Scan for the cell matching the given text and deliver its [X, Y] coordinate at center. 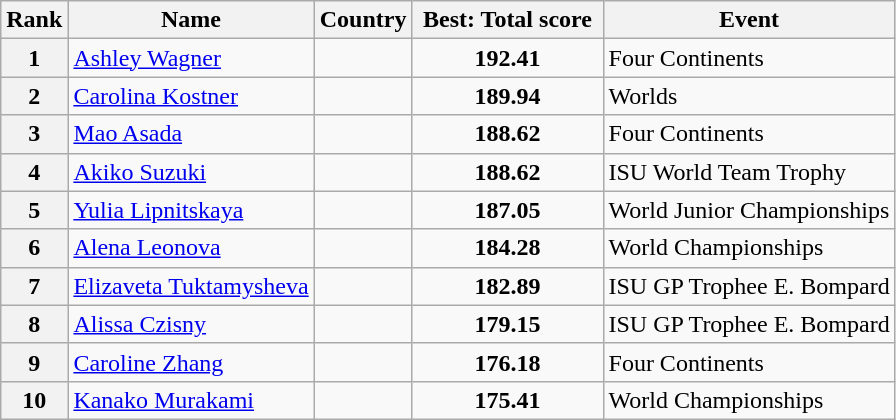
Best: Total score [508, 20]
Rank [34, 20]
Akiko Suzuki [191, 172]
189.94 [508, 96]
10 [34, 400]
182.89 [508, 286]
ISU World Team Trophy [749, 172]
Mao Asada [191, 134]
Kanako Murakami [191, 400]
6 [34, 248]
192.41 [508, 58]
Carolina Kostner [191, 96]
Alissa Czisny [191, 324]
187.05 [508, 210]
5 [34, 210]
2 [34, 96]
184.28 [508, 248]
9 [34, 362]
4 [34, 172]
Yulia Lipnitskaya [191, 210]
3 [34, 134]
1 [34, 58]
176.18 [508, 362]
7 [34, 286]
Worlds [749, 96]
Caroline Zhang [191, 362]
Country [363, 20]
Elizaveta Tuktamysheva [191, 286]
World Junior Championships [749, 210]
Event [749, 20]
175.41 [508, 400]
Name [191, 20]
179.15 [508, 324]
Ashley Wagner [191, 58]
Alena Leonova [191, 248]
8 [34, 324]
